Pinpoint the cell where the given text exists, returning its (x, y) midpoint coordinate. 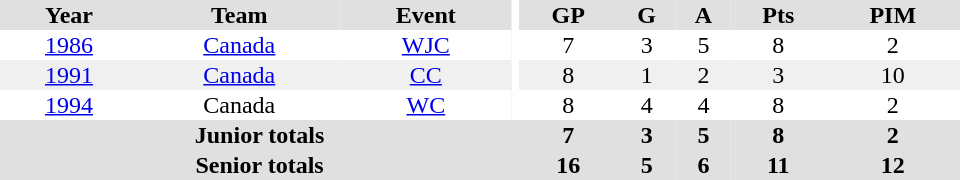
A (704, 15)
10 (893, 75)
Pts (778, 15)
1994 (69, 105)
1 (646, 75)
11 (778, 165)
CC (426, 75)
Year (69, 15)
6 (704, 165)
Senior totals (260, 165)
1991 (69, 75)
12 (893, 165)
WC (426, 105)
WJC (426, 45)
Team (240, 15)
1986 (69, 45)
Junior totals (260, 135)
G (646, 15)
GP (568, 15)
Event (426, 15)
PIM (893, 15)
16 (568, 165)
